Identify which cell holds the provided text, then report its [x, y] central coordinate. 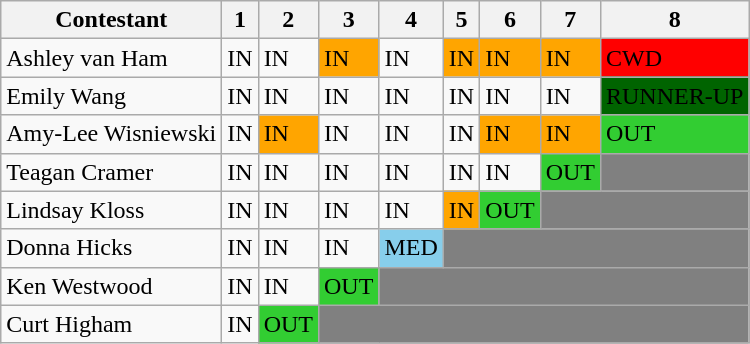
Amy-Lee Wisniewski [112, 134]
Ashley van Ham [112, 58]
Ken Westwood [112, 286]
6 [510, 20]
Lindsay Kloss [112, 210]
Donna Hicks [112, 248]
1 [240, 20]
Curt Higham [112, 324]
8 [674, 20]
Teagan Cramer [112, 172]
4 [411, 20]
2 [288, 20]
RUNNER-UP [674, 96]
3 [348, 20]
CWD [674, 58]
7 [570, 20]
5 [461, 20]
Emily Wang [112, 96]
MED [411, 248]
Contestant [112, 20]
